Pinpoint the cell where the given text exists, returning its [x, y] midpoint coordinate. 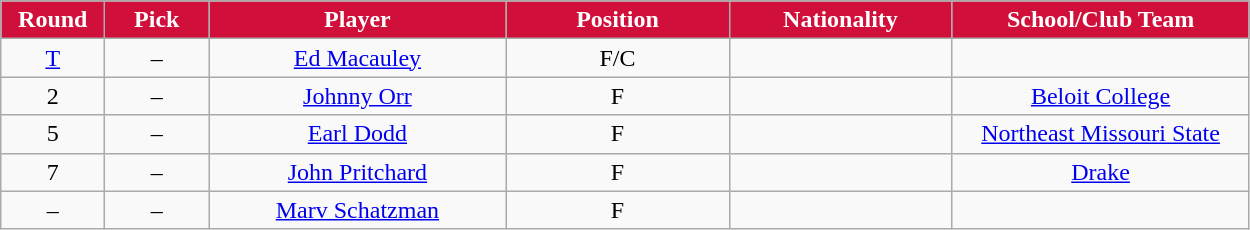
Pick [157, 20]
Beloit College [1100, 96]
7 [53, 172]
School/Club Team [1100, 20]
5 [53, 134]
Nationality [840, 20]
John Pritchard [358, 172]
Johnny Orr [358, 96]
T [53, 58]
Northeast Missouri State [1100, 134]
Round [53, 20]
F/C [618, 58]
Marv Schatzman [358, 210]
Ed Macauley [358, 58]
Position [618, 20]
Earl Dodd [358, 134]
Player [358, 20]
Drake [1100, 172]
2 [53, 96]
